Find where the given text appears and provide that cell's center as [X, Y] coordinate. 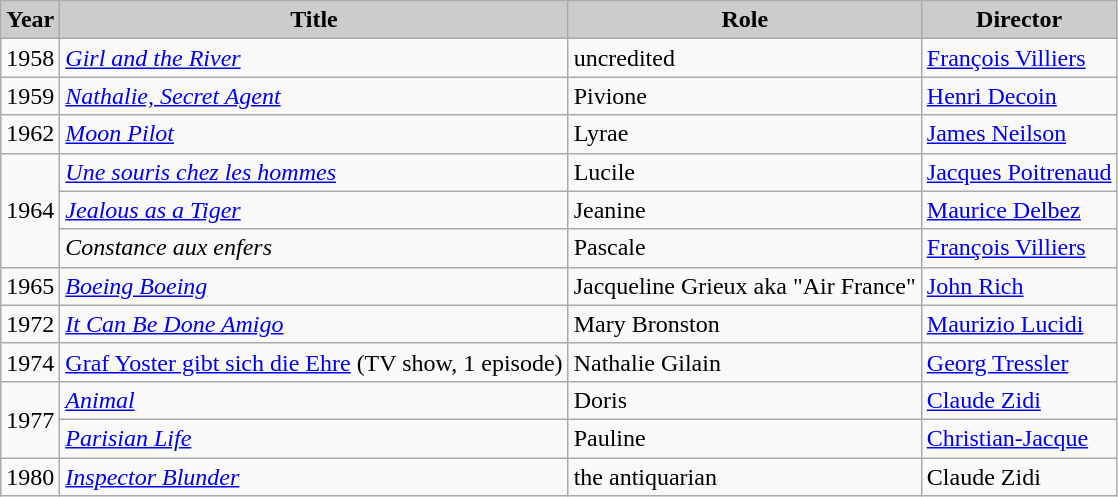
1958 [30, 58]
Graf Yoster gibt sich die Ehre (TV show, 1 episode) [314, 362]
Inspector Blunder [314, 477]
Parisian Life [314, 438]
1965 [30, 286]
Jacqueline Grieux aka "Air France" [744, 286]
Jeanine [744, 210]
Boeing Boeing [314, 286]
Mary Bronston [744, 324]
uncredited [744, 58]
1959 [30, 96]
Maurizio Lucidi [1019, 324]
1972 [30, 324]
James Neilson [1019, 134]
1974 [30, 362]
Pivione [744, 96]
Year [30, 20]
Henri Decoin [1019, 96]
Georg Tressler [1019, 362]
Lyrae [744, 134]
John Rich [1019, 286]
Girl and the River [314, 58]
Role [744, 20]
Pauline [744, 438]
the antiquarian [744, 477]
Animal [314, 400]
Constance aux enfers [314, 248]
Title [314, 20]
1964 [30, 210]
Une souris chez les hommes [314, 172]
1977 [30, 419]
Director [1019, 20]
1980 [30, 477]
Lucile [744, 172]
Moon Pilot [314, 134]
It Can Be Done Amigo [314, 324]
Nathalie Gilain [744, 362]
Nathalie, Secret Agent [314, 96]
Maurice Delbez [1019, 210]
Jealous as a Tiger [314, 210]
Pascale [744, 248]
Christian-Jacque [1019, 438]
Doris [744, 400]
Jacques Poitrenaud [1019, 172]
1962 [30, 134]
